Extract the (X, Y) coordinate from the center of the cell holding the provided text.  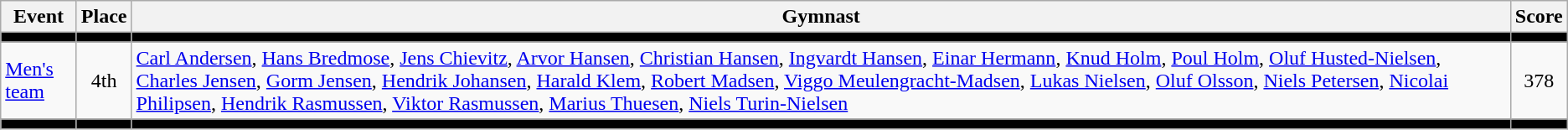
378 (1539, 81)
Score (1539, 17)
Gymnast (821, 17)
Men's team (39, 81)
4th (104, 81)
Place (104, 17)
Event (39, 17)
